Return the [X, Y] coordinate for the center point of the cell that contains the specified text.  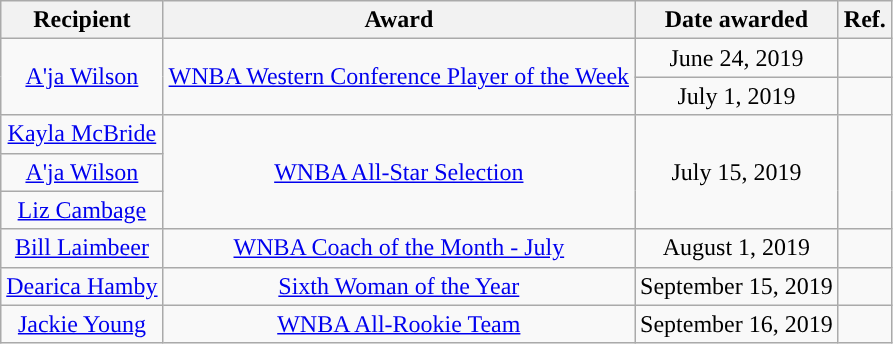
Recipient [82, 20]
Date awarded [737, 20]
Award [398, 20]
Ref. [864, 20]
WNBA All-Star Selection [398, 172]
September 15, 2019 [737, 286]
WNBA Western Conference Player of the Week [398, 77]
Kayla McBride [82, 134]
Bill Laimbeer [82, 248]
WNBA Coach of the Month - July [398, 248]
Dearica Hamby [82, 286]
July 1, 2019 [737, 96]
WNBA All-Rookie Team [398, 324]
Jackie Young [82, 324]
August 1, 2019 [737, 248]
June 24, 2019 [737, 58]
September 16, 2019 [737, 324]
July 15, 2019 [737, 172]
Liz Cambage [82, 210]
Sixth Woman of the Year [398, 286]
